Scan for the cell matching the given text and deliver its [x, y] coordinate at center. 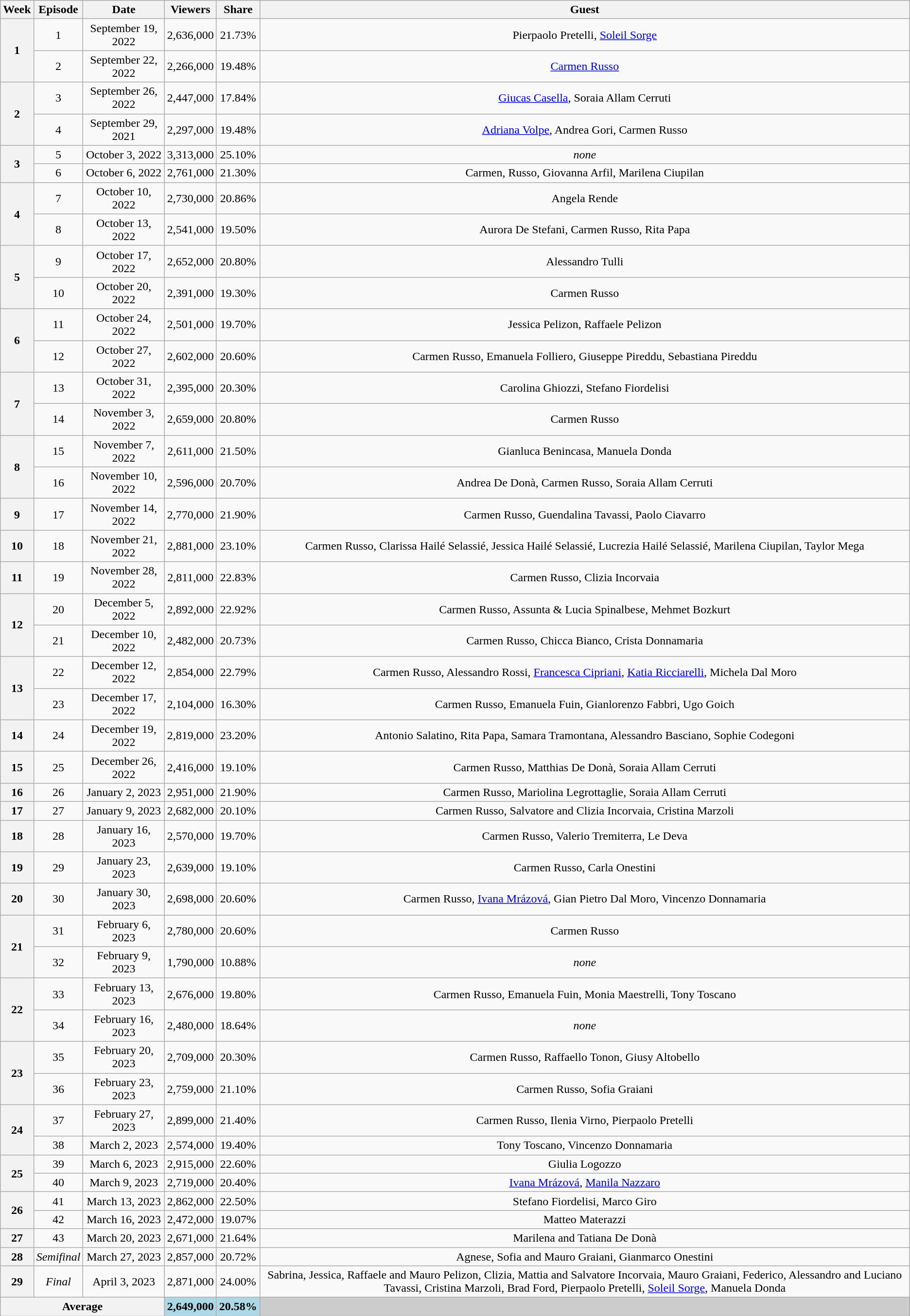
Marilena and Tatiana De Donà [584, 1238]
Antonio Salatino, Rita Papa, Samara Tramontana, Alessandro Basciano, Sophie Codegoni [584, 736]
Stefano Fiordelisi, Marco Giro [584, 1201]
November 3, 2022 [123, 420]
22.83% [238, 577]
2,671,000 [191, 1238]
February 20, 2023 [123, 1057]
2,482,000 [191, 641]
Carmen Russo, Clarissa Hailé Selassié, Jessica Hailé Selassié, Lucrezia Hailé Selassié, Marilena Ciupilan, Taylor Mega [584, 546]
2,811,000 [191, 577]
3,313,000 [191, 155]
Andrea De Donà, Carmen Russo, Soraia Allam Cerruti [584, 483]
Carmen Russo, Emanuela Fuin, Monia Maestrelli, Tony Toscano [584, 994]
2,676,000 [191, 994]
Carmen Russo, Carla Onestini [584, 868]
Carmen Russo, Chicca Bianco, Crista Donnamaria [584, 641]
Aurora De Stefani, Carmen Russo, Rita Papa [584, 229]
32 [58, 962]
2,570,000 [191, 836]
Carmen Russo, Sofia Graiani [584, 1089]
2,780,000 [191, 931]
January 23, 2023 [123, 868]
38 [58, 1145]
December 10, 2022 [123, 641]
Carmen, Russo, Giovanna Arfil, Marilena Ciupilan [584, 173]
41 [58, 1201]
October 24, 2022 [123, 325]
February 6, 2023 [123, 931]
Matteo Materazzi [584, 1219]
22.92% [238, 609]
2,854,000 [191, 673]
22.50% [238, 1201]
2,395,000 [191, 388]
Pierpaolo Pretelli, Soleil Sorge [584, 35]
2,730,000 [191, 198]
October 3, 2022 [123, 155]
35 [58, 1057]
40 [58, 1182]
21.64% [238, 1238]
21.40% [238, 1121]
34 [58, 1025]
February 23, 2023 [123, 1089]
Carmen Russo, Ivana Mrázová, Gian Pietro Dal Moro, Vincenzo Donnamaria [584, 899]
January 30, 2023 [123, 899]
Carolina Ghiozzi, Stefano Fiordelisi [584, 388]
21.73% [238, 35]
20.72% [238, 1256]
Alessandro Tulli [584, 261]
22.79% [238, 673]
2,698,000 [191, 899]
43 [58, 1238]
2,574,000 [191, 1145]
20.58% [238, 1307]
Average [83, 1307]
2,761,000 [191, 173]
December 19, 2022 [123, 736]
2,709,000 [191, 1057]
Jessica Pelizon, Raffaele Pelizon [584, 325]
36 [58, 1089]
2,636,000 [191, 35]
Carmen Russo, Guendalina Tavassi, Paolo Ciavarro [584, 514]
Angela Rende [584, 198]
16.30% [238, 704]
Carmen Russo, Mariolina Legrottaglie, Soraia Allam Cerruti [584, 792]
Carmen Russo, Valerio Tremiterra, Le Deva [584, 836]
2,391,000 [191, 293]
February 9, 2023 [123, 962]
Date [123, 10]
February 27, 2023 [123, 1121]
Carmen Russo, Matthias De Donà, Soraia Allam Cerruti [584, 767]
Giucas Casella, Soraia Allam Cerruti [584, 98]
October 27, 2022 [123, 356]
2,659,000 [191, 420]
March 9, 2023 [123, 1182]
February 16, 2023 [123, 1025]
2,447,000 [191, 98]
20.73% [238, 641]
January 9, 2023 [123, 811]
Carmen Russo, Raffaello Tonon, Giusy Altobello [584, 1057]
2,719,000 [191, 1182]
2,881,000 [191, 546]
December 5, 2022 [123, 609]
March 27, 2023 [123, 1256]
2,770,000 [191, 514]
23.20% [238, 736]
Gianluca Benincasa, Manuela Donda [584, 451]
October 31, 2022 [123, 388]
19.30% [238, 293]
21.50% [238, 451]
2,871,000 [191, 1282]
December 17, 2022 [123, 704]
November 21, 2022 [123, 546]
Final [58, 1282]
23.10% [238, 546]
Viewers [191, 10]
20.40% [238, 1182]
2,915,000 [191, 1164]
2,541,000 [191, 229]
September 29, 2021 [123, 129]
20.10% [238, 811]
2,104,000 [191, 704]
2,682,000 [191, 811]
19.50% [238, 229]
10.88% [238, 962]
25.10% [238, 155]
October 13, 2022 [123, 229]
December 26, 2022 [123, 767]
Carmen Russo, Emanuela Fuin, Gianlorenzo Fabbri, Ugo Goich [584, 704]
19.07% [238, 1219]
Episode [58, 10]
2,819,000 [191, 736]
2,416,000 [191, 767]
Tony Toscano, Vincenzo Donnamaria [584, 1145]
2,862,000 [191, 1201]
October 17, 2022 [123, 261]
Carmen Russo, Alessandro Rossi, Francesca Cipriani, Katia Ricciarelli, Michela Dal Moro [584, 673]
February 13, 2023 [123, 994]
March 6, 2023 [123, 1164]
Ivana Mrázová, Manila Nazzaro [584, 1182]
October 20, 2022 [123, 293]
Share [238, 10]
42 [58, 1219]
24.00% [238, 1282]
Carmen Russo, Emanuela Folliero, Giuseppe Pireddu, Sebastiana Pireddu [584, 356]
30 [58, 899]
Week [17, 10]
18.64% [238, 1025]
2,611,000 [191, 451]
October 10, 2022 [123, 198]
2,951,000 [191, 792]
Guest [584, 10]
2,602,000 [191, 356]
20.70% [238, 483]
January 2, 2023 [123, 792]
March 16, 2023 [123, 1219]
Carmen Russo, Assunta & Lucia Spinalbese, Mehmet Bozkurt [584, 609]
2,639,000 [191, 868]
March 13, 2023 [123, 1201]
January 16, 2023 [123, 836]
2,501,000 [191, 325]
2,899,000 [191, 1121]
17.84% [238, 98]
31 [58, 931]
October 6, 2022 [123, 173]
April 3, 2023 [123, 1282]
Agnese, Sofia and Mauro Graiani, Gianmarco Onestini [584, 1256]
March 2, 2023 [123, 1145]
September 19, 2022 [123, 35]
39 [58, 1164]
Carmen Russo, Salvatore and Clizia Incorvaia, Cristina Marzoli [584, 811]
2,480,000 [191, 1025]
2,649,000 [191, 1307]
2,759,000 [191, 1089]
Semifinal [58, 1256]
September 26, 2022 [123, 98]
November 14, 2022 [123, 514]
Giulia Logozzo [584, 1164]
2,892,000 [191, 609]
2,857,000 [191, 1256]
20.86% [238, 198]
19.40% [238, 1145]
33 [58, 994]
2,596,000 [191, 483]
Carmen Russo, Clizia Incorvaia [584, 577]
March 20, 2023 [123, 1238]
21.10% [238, 1089]
19.80% [238, 994]
November 28, 2022 [123, 577]
21.30% [238, 173]
December 12, 2022 [123, 673]
2,297,000 [191, 129]
September 22, 2022 [123, 66]
1,790,000 [191, 962]
2,472,000 [191, 1219]
22.60% [238, 1164]
37 [58, 1121]
2,652,000 [191, 261]
November 10, 2022 [123, 483]
November 7, 2022 [123, 451]
2,266,000 [191, 66]
Carmen Russo, Ilenia Virno, Pierpaolo Pretelli [584, 1121]
Adriana Volpe, Andrea Gori, Carmen Russo [584, 129]
